Locate the cell with the specified text and output its (x, y) center coordinate. 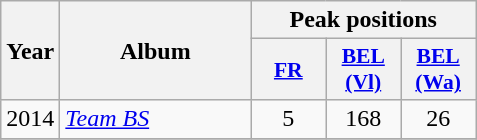
FR (288, 70)
Year (30, 50)
2014 (30, 119)
168 (364, 119)
Peak positions (364, 20)
Album (156, 50)
Team BS (156, 119)
26 (438, 119)
5 (288, 119)
BEL (Wa) (438, 70)
BEL (Vl) (364, 70)
